For the text-containing cell, return its midpoint in (x, y) coordinate format. 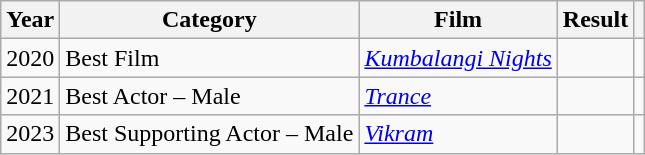
Best Supporting Actor – Male (210, 134)
Vikram (458, 134)
2020 (30, 58)
Kumbalangi Nights (458, 58)
Film (458, 20)
Year (30, 20)
Best Film (210, 58)
2023 (30, 134)
Result (595, 20)
Best Actor – Male (210, 96)
Category (210, 20)
Trance (458, 96)
2021 (30, 96)
